For the text-containing cell, return its midpoint in (x, y) coordinate format. 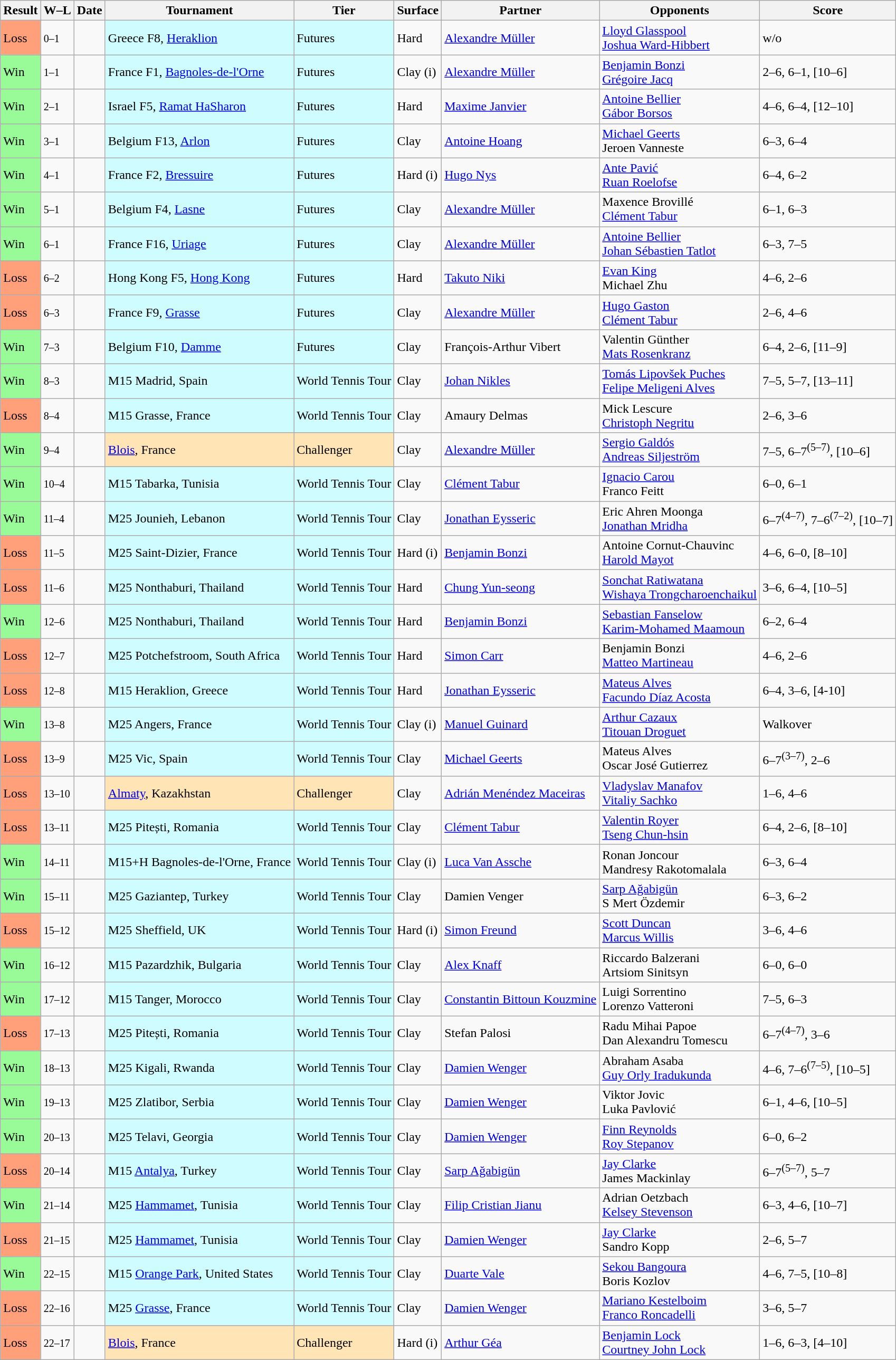
Maxime Janvier (520, 107)
3–6, 5–7 (828, 1308)
M15 Madrid, Spain (199, 381)
7–5, 6–3 (828, 1000)
Hugo Gaston Clément Tabur (680, 312)
Antoine Hoang (520, 140)
0–1 (57, 38)
2–6, 4–6 (828, 312)
6–0, 6–1 (828, 484)
M15+H Bagnoles-de-l'Orne, France (199, 861)
6–7(4–7), 7–6(7–2), [10–7] (828, 518)
8–4 (57, 415)
15–11 (57, 896)
France F9, Grasse (199, 312)
1–6, 4–6 (828, 793)
Valentin Günther Mats Rosenkranz (680, 346)
M25 Zlatibor, Serbia (199, 1102)
10–4 (57, 484)
Evan King Michael Zhu (680, 278)
3–6, 6–4, [10–5] (828, 587)
6–4, 2–6, [8–10] (828, 828)
6–0, 6–2 (828, 1137)
17–13 (57, 1033)
Result (21, 11)
3–1 (57, 140)
Scott Duncan Marcus Willis (680, 930)
4–6, 6–0, [8–10] (828, 553)
22–17 (57, 1343)
Chung Yun-seong (520, 587)
6–1 (57, 244)
Simon Carr (520, 655)
M15 Heraklion, Greece (199, 690)
Jay Clarke Sandro Kopp (680, 1239)
Ante Pavić Ruan Roelofse (680, 175)
Greece F8, Heraklion (199, 38)
6–7(4–7), 3–6 (828, 1033)
6–3, 7–5 (828, 244)
Ronan Joncour Mandresy Rakotomalala (680, 861)
Score (828, 11)
2–6, 6–1, [10–6] (828, 72)
M25 Sheffield, UK (199, 930)
17–12 (57, 1000)
M25 Telavi, Georgia (199, 1137)
Michael Geerts Jeroen Vanneste (680, 140)
6–1, 6–3 (828, 209)
13–10 (57, 793)
Belgium F4, Lasne (199, 209)
W–L (57, 11)
M15 Tabarka, Tunisia (199, 484)
Damien Venger (520, 896)
Benjamin Lock Courtney John Lock (680, 1343)
4–1 (57, 175)
Hugo Nys (520, 175)
Viktor Jovic Luka Pavlović (680, 1102)
6–4, 6–2 (828, 175)
7–5, 6–7(5–7), [10–6] (828, 450)
13–9 (57, 759)
Mariano Kestelboim Franco Roncadelli (680, 1308)
w/o (828, 38)
Filip Cristian Jianu (520, 1205)
11–5 (57, 553)
Opponents (680, 11)
12–7 (57, 655)
14–11 (57, 861)
Luca Van Assche (520, 861)
6–4, 2–6, [11–9] (828, 346)
Manuel Guinard (520, 724)
Almaty, Kazakhstan (199, 793)
M15 Antalya, Turkey (199, 1171)
Amaury Delmas (520, 415)
21–14 (57, 1205)
M25 Grasse, France (199, 1308)
Sergio Galdós Andreas Siljeström (680, 450)
Mick Lescure Christoph Negritu (680, 415)
Luigi Sorrentino Lorenzo Vatteroni (680, 1000)
Sarp Ağabigün S Mert Özdemir (680, 896)
Adrian Oetzbach Kelsey Stevenson (680, 1205)
Antoine Bellier Johan Sébastien Tatlot (680, 244)
13–8 (57, 724)
15–12 (57, 930)
18–13 (57, 1068)
M15 Grasse, France (199, 415)
Maxence Brovillé Clément Tabur (680, 209)
Arthur Géa (520, 1343)
France F2, Bressuire (199, 175)
Eric Ahren Moonga Jonathan Mridha (680, 518)
Stefan Palosi (520, 1033)
Sekou Bangoura Boris Kozlov (680, 1274)
7–3 (57, 346)
Constantin Bittoun Kouzmine (520, 1000)
M25 Potchefstroom, South Africa (199, 655)
Arthur Cazaux Titouan Droguet (680, 724)
Belgium F13, Arlon (199, 140)
Vladyslav Manafov Vitaliy Sachko (680, 793)
4–6, 7–6(7–5), [10–5] (828, 1068)
Valentin Royer Tseng Chun-hsin (680, 828)
France F1, Bagnoles-de-l'Orne (199, 72)
6–4, 3–6, [4-10] (828, 690)
Lloyd Glasspool Joshua Ward-Hibbert (680, 38)
6–7(3–7), 2–6 (828, 759)
Adrián Menéndez Maceiras (520, 793)
Surface (418, 11)
1–1 (57, 72)
Benjamin Bonzi Grégoire Jacq (680, 72)
Abraham Asaba Guy Orly Iradukunda (680, 1068)
6–3 (57, 312)
M25 Jounieh, Lebanon (199, 518)
8–3 (57, 381)
2–1 (57, 107)
M25 Angers, France (199, 724)
François-Arthur Vibert (520, 346)
Tier (344, 11)
Mateus Alves Facundo Díaz Acosta (680, 690)
5–1 (57, 209)
Sonchat Ratiwatana Wishaya Trongcharoenchaikul (680, 587)
M15 Pazardzhik, Bulgaria (199, 965)
3–6, 4–6 (828, 930)
Tomás Lipovšek Puches Felipe Meligeni Alves (680, 381)
11–6 (57, 587)
Johan Nikles (520, 381)
Benjamin Bonzi Matteo Martineau (680, 655)
6–0, 6–0 (828, 965)
Mateus Alves Oscar José Gutierrez (680, 759)
Ignacio Carou Franco Feitt (680, 484)
Antoine Bellier Gábor Borsos (680, 107)
Riccardo Balzerani Artsiom Sinitsyn (680, 965)
Tournament (199, 11)
M25 Gaziantep, Turkey (199, 896)
4–6, 6–4, [12–10] (828, 107)
19–13 (57, 1102)
Radu Mihai Papoe Dan Alexandru Tomescu (680, 1033)
1–6, 6–3, [4–10] (828, 1343)
7–5, 5–7, [13–11] (828, 381)
Sarp Ağabigün (520, 1171)
Michael Geerts (520, 759)
20–13 (57, 1137)
Finn Reynolds Roy Stepanov (680, 1137)
4–6, 7–5, [10–8] (828, 1274)
6–3, 4–6, [10–7] (828, 1205)
M15 Orange Park, United States (199, 1274)
France F16, Uriage (199, 244)
M15 Tanger, Morocco (199, 1000)
22–16 (57, 1308)
9–4 (57, 450)
11–4 (57, 518)
6–2 (57, 278)
6–1, 4–6, [10–5] (828, 1102)
Jay Clarke James Mackinlay (680, 1171)
13–11 (57, 828)
Sebastian Fanselow Karim-Mohamed Maamoun (680, 622)
16–12 (57, 965)
12–8 (57, 690)
Simon Freund (520, 930)
Walkover (828, 724)
20–14 (57, 1171)
Belgium F10, Damme (199, 346)
22–15 (57, 1274)
M25 Vic, Spain (199, 759)
21–15 (57, 1239)
M25 Kigali, Rwanda (199, 1068)
Partner (520, 11)
M25 Saint-Dizier, France (199, 553)
Israel F5, Ramat HaSharon (199, 107)
6–7(5–7), 5–7 (828, 1171)
Hong Kong F5, Hong Kong (199, 278)
12–6 (57, 622)
6–3, 6–2 (828, 896)
6–2, 6–4 (828, 622)
2–6, 3–6 (828, 415)
Takuto Niki (520, 278)
Date (90, 11)
Antoine Cornut-Chauvinc Harold Mayot (680, 553)
2–6, 5–7 (828, 1239)
Alex Knaff (520, 965)
Duarte Vale (520, 1274)
